For the text-containing cell, return its midpoint in [x, y] coordinate format. 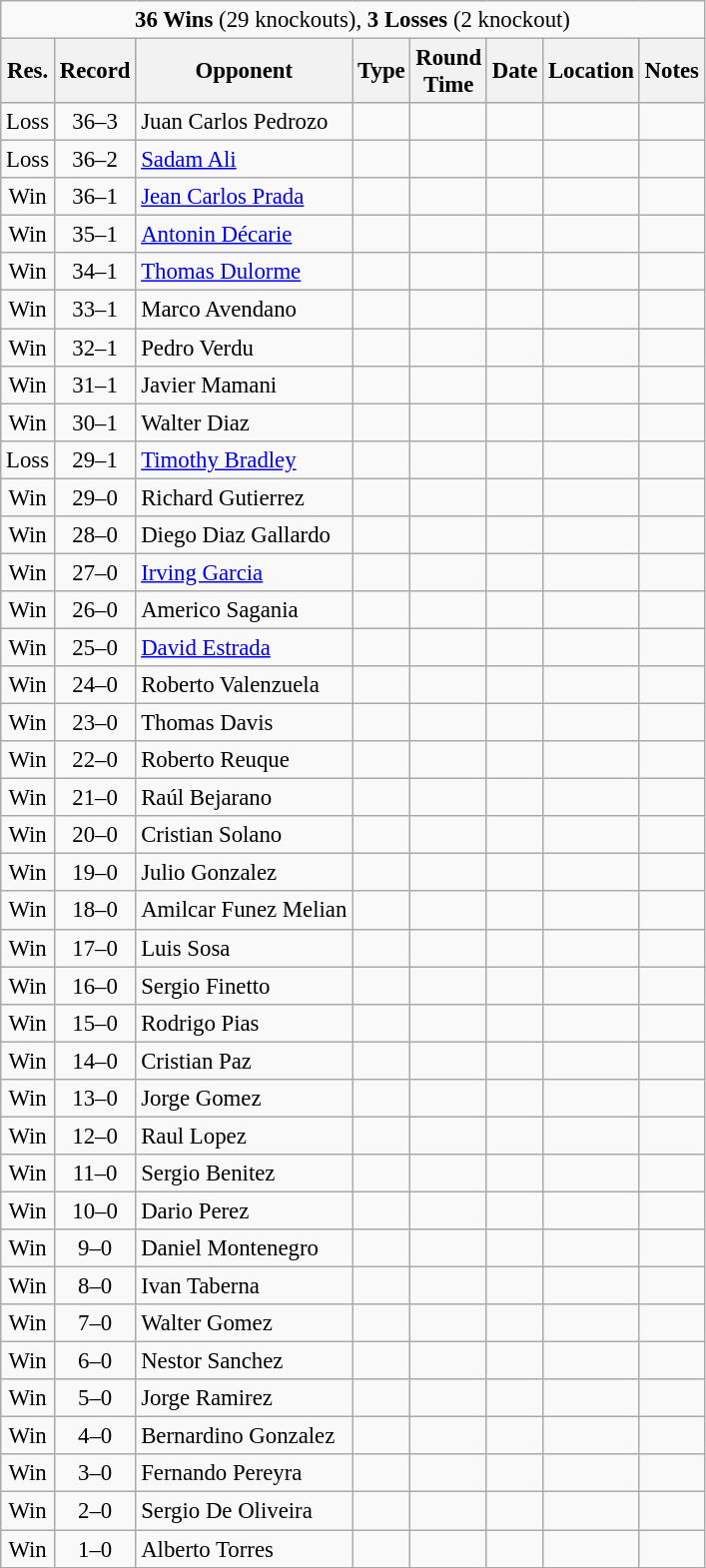
Daniel Montenegro [244, 1248]
Nestor Sanchez [244, 1361]
32–1 [94, 348]
Americo Sagania [244, 610]
23–0 [94, 723]
Raúl Bejarano [244, 798]
2–0 [94, 1511]
30–1 [94, 422]
25–0 [94, 647]
Raul Lopez [244, 1136]
Notes [671, 72]
35–1 [94, 235]
Irving Garcia [244, 572]
Amilcar Funez Melian [244, 911]
Sadam Ali [244, 160]
Cristian Solano [244, 835]
Thomas Davis [244, 723]
Sergio De Oliveira [244, 1511]
5–0 [94, 1398]
Dario Perez [244, 1210]
Roberto Reuque [244, 760]
Cristian Paz [244, 1061]
19–0 [94, 873]
Diego Diaz Gallardo [244, 535]
21–0 [94, 798]
6–0 [94, 1361]
36–3 [94, 122]
36 Wins (29 knockouts), 3 Losses (2 knockout) [353, 20]
Antonin Décarie [244, 235]
29–0 [94, 497]
13–0 [94, 1099]
Timothy Bradley [244, 459]
Pedro Verdu [244, 348]
Ivan Taberna [244, 1286]
Julio Gonzalez [244, 873]
3–0 [94, 1473]
9–0 [94, 1248]
27–0 [94, 572]
22–0 [94, 760]
8–0 [94, 1286]
16–0 [94, 986]
Opponent [244, 72]
24–0 [94, 685]
1–0 [94, 1549]
11–0 [94, 1174]
Juan Carlos Pedrozo [244, 122]
Roberto Valenzuela [244, 685]
Richard Gutierrez [244, 497]
Date [514, 72]
26–0 [94, 610]
Walter Diaz [244, 422]
Luis Sosa [244, 948]
Walter Gomez [244, 1323]
David Estrada [244, 647]
Thomas Dulorme [244, 273]
29–1 [94, 459]
Res. [28, 72]
Jorge Gomez [244, 1099]
7–0 [94, 1323]
14–0 [94, 1061]
RoundTime [448, 72]
Sergio Finetto [244, 986]
Record [94, 72]
Fernando Pereyra [244, 1473]
20–0 [94, 835]
34–1 [94, 273]
Alberto Torres [244, 1549]
17–0 [94, 948]
31–1 [94, 385]
18–0 [94, 911]
4–0 [94, 1436]
Sergio Benitez [244, 1174]
Jean Carlos Prada [244, 197]
15–0 [94, 1023]
Location [591, 72]
Type [381, 72]
12–0 [94, 1136]
10–0 [94, 1210]
36–2 [94, 160]
Bernardino Gonzalez [244, 1436]
36–1 [94, 197]
Javier Mamani [244, 385]
33–1 [94, 310]
Rodrigo Pias [244, 1023]
Marco Avendano [244, 310]
Jorge Ramirez [244, 1398]
28–0 [94, 535]
